Detect which cell encompasses the target text, then output its [X, Y] center coordinate. 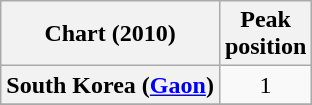
South Korea (Gaon) [110, 85]
Chart (2010) [110, 34]
Peakposition [265, 34]
1 [265, 85]
